Extract the (x, y) coordinate from the center of the cell holding the provided text.  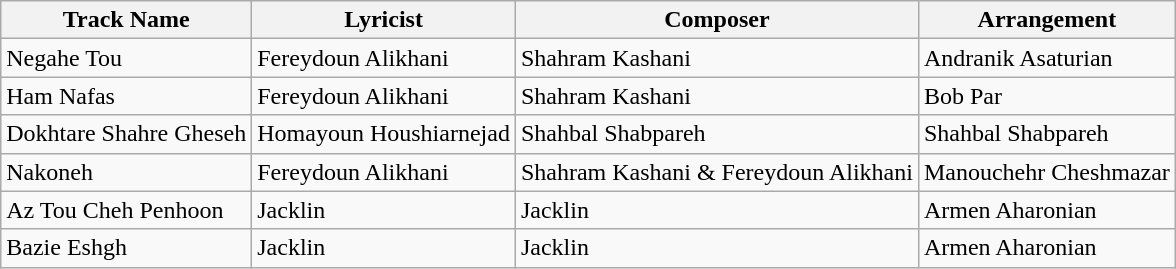
Arrangement (1046, 20)
Negahe Tou (126, 58)
Ham Nafas (126, 96)
Manouchehr Cheshmazar (1046, 172)
Nakoneh (126, 172)
Bazie Eshgh (126, 248)
Homayoun Houshiarnejad (384, 134)
Shahram Kashani & Fereydoun Alikhani (716, 172)
Andranik Asaturian (1046, 58)
Lyricist (384, 20)
Dokhtare Shahre Gheseh (126, 134)
Az Tou Cheh Penhoon (126, 210)
Composer (716, 20)
Track Name (126, 20)
Bob Par (1046, 96)
